Return [x, y] of the center of cell containing provided text 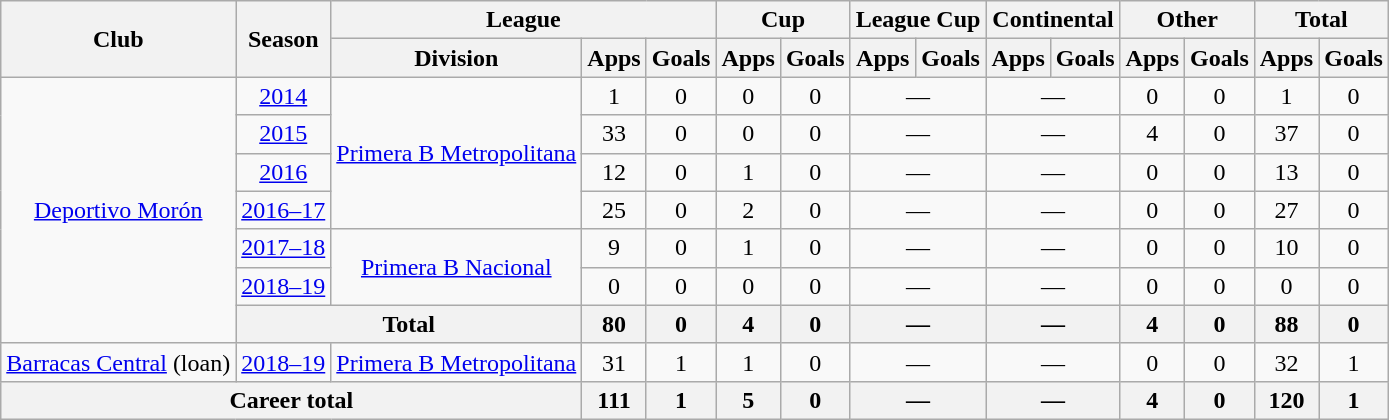
League Cup [918, 20]
37 [1286, 134]
2016 [284, 172]
12 [614, 172]
2 [748, 210]
120 [1286, 400]
2014 [284, 96]
Other [1187, 20]
Primera B Nacional [456, 267]
9 [614, 248]
2017–18 [284, 248]
Club [118, 39]
25 [614, 210]
Career total [292, 400]
2015 [284, 134]
27 [1286, 210]
33 [614, 134]
5 [748, 400]
111 [614, 400]
Continental [1053, 20]
88 [1286, 324]
League [524, 20]
Division [456, 58]
Deportivo Morón [118, 210]
2016–17 [284, 210]
13 [1286, 172]
80 [614, 324]
32 [1286, 362]
31 [614, 362]
Season [284, 39]
Barracas Central (loan) [118, 362]
Cup [783, 20]
10 [1286, 248]
